Extract the (X, Y) coordinate from the center of the cell holding the provided text.  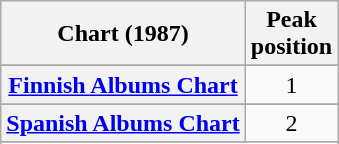
1 (291, 85)
Finnish Albums Chart (123, 85)
Chart (1987) (123, 34)
2 (291, 123)
Peakposition (291, 34)
Spanish Albums Chart (123, 123)
